Return (X, Y) of the center of cell containing provided text 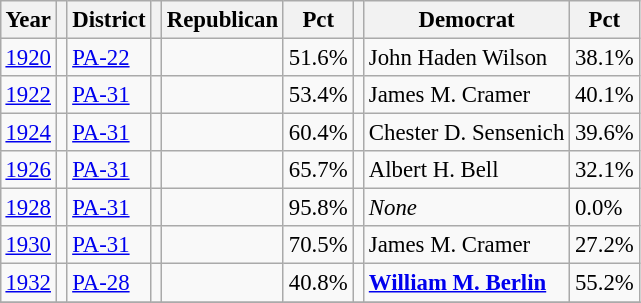
PA-28 (109, 283)
1930 (28, 245)
PA-22 (109, 57)
65.7% (318, 170)
51.6% (318, 57)
William M. Berlin (467, 283)
40.1% (604, 95)
Albert H. Bell (467, 170)
95.8% (318, 208)
0.0% (604, 208)
Democrat (467, 20)
70.5% (318, 245)
39.6% (604, 133)
Chester D. Sensenich (467, 133)
None (467, 208)
60.4% (318, 133)
1924 (28, 133)
1932 (28, 283)
27.2% (604, 245)
32.1% (604, 170)
40.8% (318, 283)
1926 (28, 170)
1920 (28, 57)
53.4% (318, 95)
John Haden Wilson (467, 57)
38.1% (604, 57)
District (109, 20)
1922 (28, 95)
55.2% (604, 283)
Republican (222, 20)
Year (28, 20)
1928 (28, 208)
